Return the (X, Y) coordinate for the center point of the cell that contains the specified text.  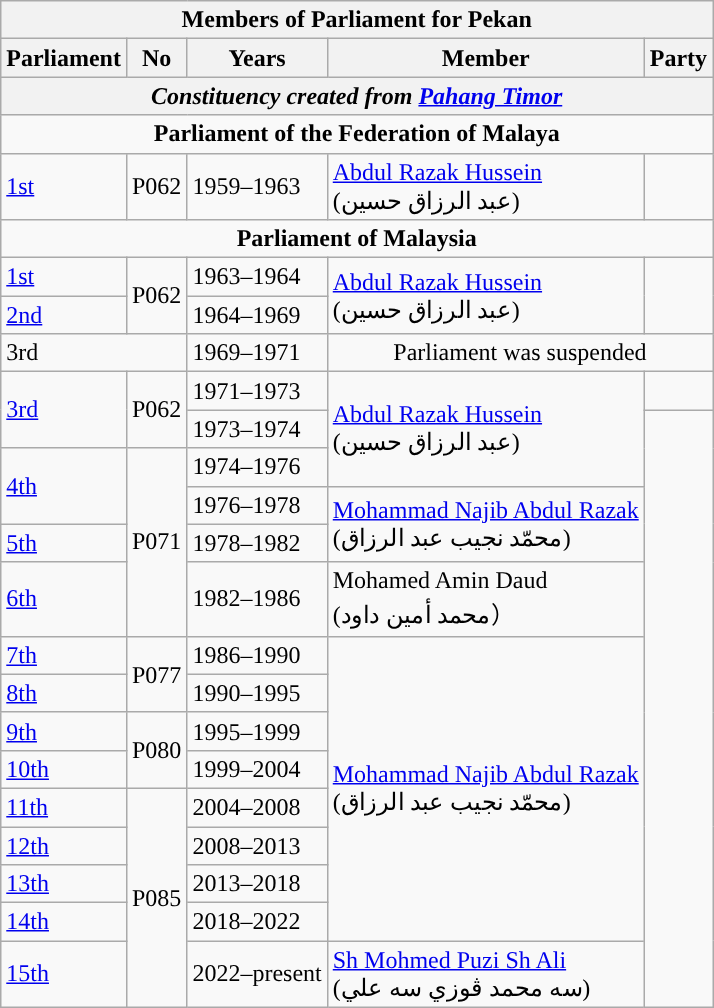
12th (64, 845)
1964–1969 (257, 315)
Members of Parliament for Pekan (357, 20)
1971–1973 (257, 391)
Sh Mohmed Puzi Sh Ali (سه محمد ڤوزي سه علي) (486, 974)
2nd (64, 315)
P080 (156, 750)
10th (64, 769)
2013–2018 (257, 884)
2022–present (257, 974)
2008–2013 (257, 845)
14th (64, 922)
8th (64, 693)
1976–1978 (257, 505)
Years (257, 58)
1982–1986 (257, 599)
Mohamed Amin Daud (محمد أمين داود） (486, 599)
1990–1995 (257, 693)
6th (64, 599)
Constituency created from Pahang Timor (357, 96)
Parliament of the Federation of Malaya (357, 134)
1986–1990 (257, 655)
15th (64, 974)
1959–1963 (257, 186)
1969–1971 (257, 353)
1963–1964 (257, 277)
1978–1982 (257, 543)
1999–2004 (257, 769)
13th (64, 884)
9th (64, 731)
1995–1999 (257, 731)
2004–2008 (257, 807)
Parliament of Malaysia (357, 239)
Member (486, 58)
P077 (156, 674)
P071 (156, 542)
Parliament was suspended (520, 353)
2018–2022 (257, 922)
4th (64, 486)
1974–1976 (257, 467)
Parliament (64, 58)
5th (64, 543)
No (156, 58)
1973–1974 (257, 429)
11th (64, 807)
P085 (156, 898)
7th (64, 655)
Party (678, 58)
